Return [X, Y] of the center of cell containing provided text 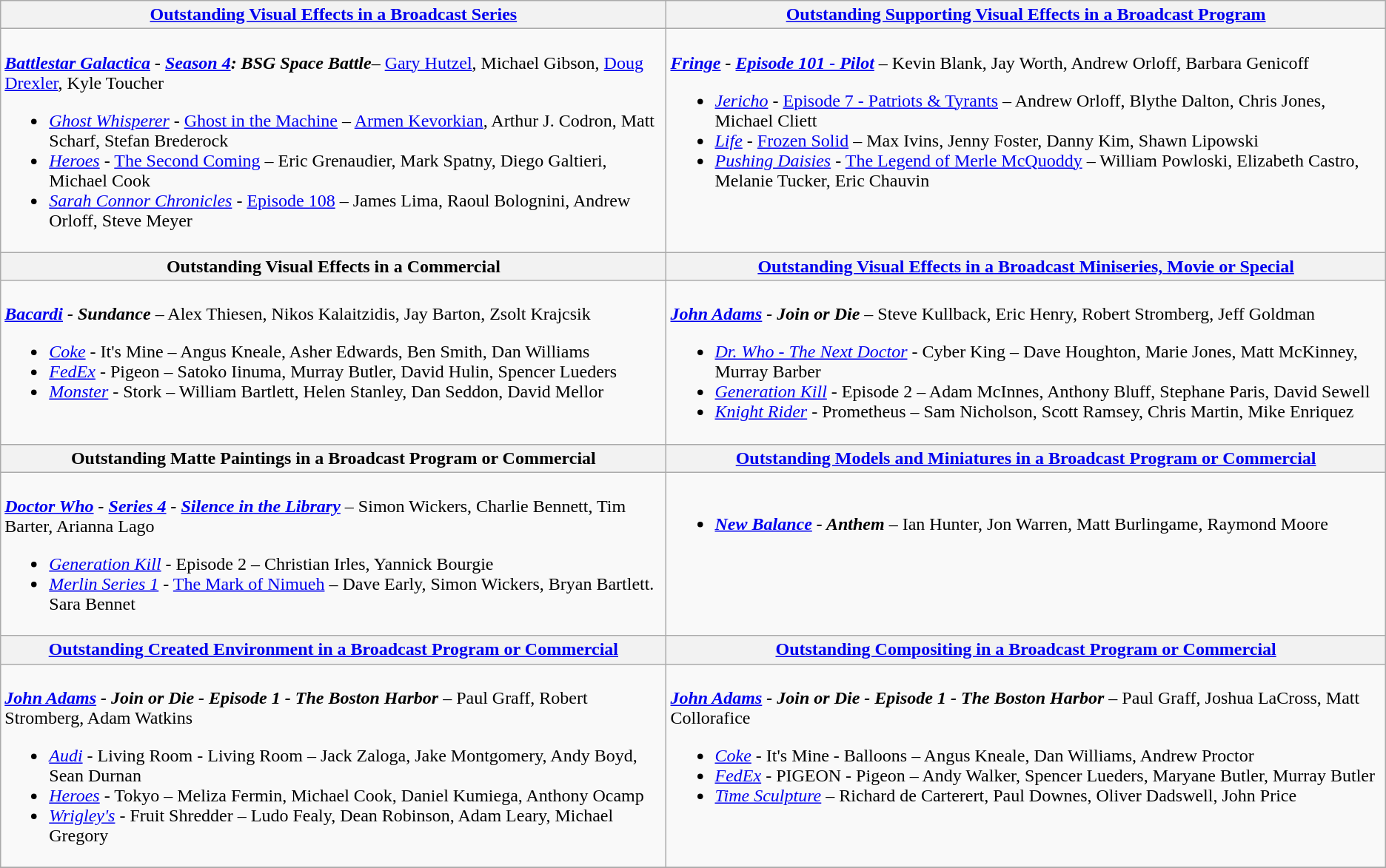
New Balance - Anthem – Ian Hunter, Jon Warren, Matt Burlingame, Raymond Moore [1026, 554]
Outstanding Supporting Visual Effects in a Broadcast Program [1026, 15]
Outstanding Visual Effects in a Broadcast Miniseries, Movie or Special [1026, 266]
Outstanding Visual Effects in a Broadcast Series [333, 15]
Outstanding Matte Paintings in a Broadcast Program or Commercial [333, 458]
Outstanding Created Environment in a Broadcast Program or Commercial [333, 650]
Outstanding Models and Miniatures in a Broadcast Program or Commercial [1026, 458]
Outstanding Compositing in a Broadcast Program or Commercial [1026, 650]
Outstanding Visual Effects in a Commercial [333, 266]
